Output the [x, y] coordinate of the center of the cell containing the given text.  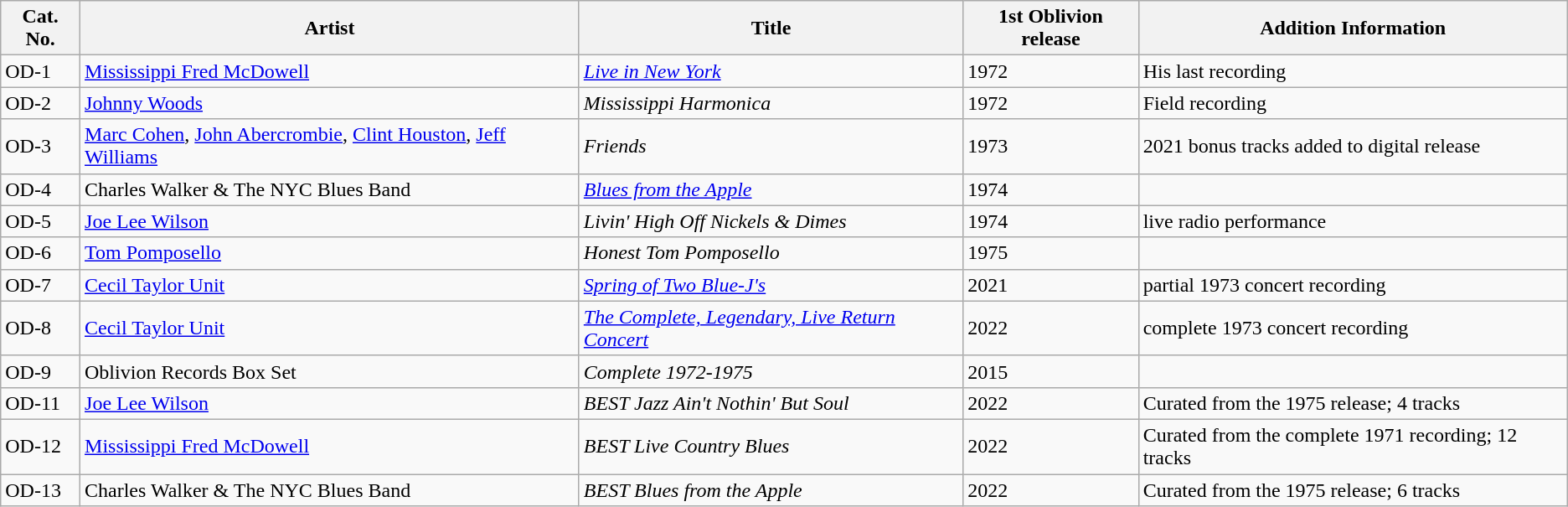
Honest Tom Pomposello [771, 253]
OD-13 [40, 490]
OD-1 [40, 71]
Blues from the Apple [771, 189]
OD-9 [40, 371]
OD-8 [40, 329]
1st Oblivion release [1050, 28]
Complete 1972-1975 [771, 371]
OD-4 [40, 189]
1973 [1050, 146]
Johnny Woods [330, 103]
The Complete, Legendary, Live Return Concert [771, 329]
2021 [1050, 285]
Marc Cohen, John Abercrombie, Clint Houston, Jeff Williams [330, 146]
live radio performance [1353, 221]
1975 [1050, 253]
OD-3 [40, 146]
Tom Pomposello [330, 253]
BEST Blues from the Apple [771, 490]
BEST Live Country Blues [771, 446]
Livin' High Off Nickels & Dimes [771, 221]
Cat. No. [40, 28]
partial 1973 concert recording [1353, 285]
Curated from the complete 1971 recording; 12 tracks [1353, 446]
complete 1973 concert recording [1353, 329]
Curated from the 1975 release; 6 tracks [1353, 490]
Live in New York [771, 71]
OD-7 [40, 285]
Curated from the 1975 release; 4 tracks [1353, 403]
OD-11 [40, 403]
Field recording [1353, 103]
OD-12 [40, 446]
OD-2 [40, 103]
Title [771, 28]
BEST Jazz Ain't Nothin' But Soul [771, 403]
Addition Information [1353, 28]
2015 [1050, 371]
2021 bonus tracks added to digital release [1353, 146]
Oblivion Records Box Set [330, 371]
Mississippi Harmonica [771, 103]
Friends [771, 146]
OD-5 [40, 221]
His last recording [1353, 71]
Spring of Two Blue-J's [771, 285]
Artist [330, 28]
OD-6 [40, 253]
